Pinpoint the cell where the given text exists, returning its (x, y) midpoint coordinate. 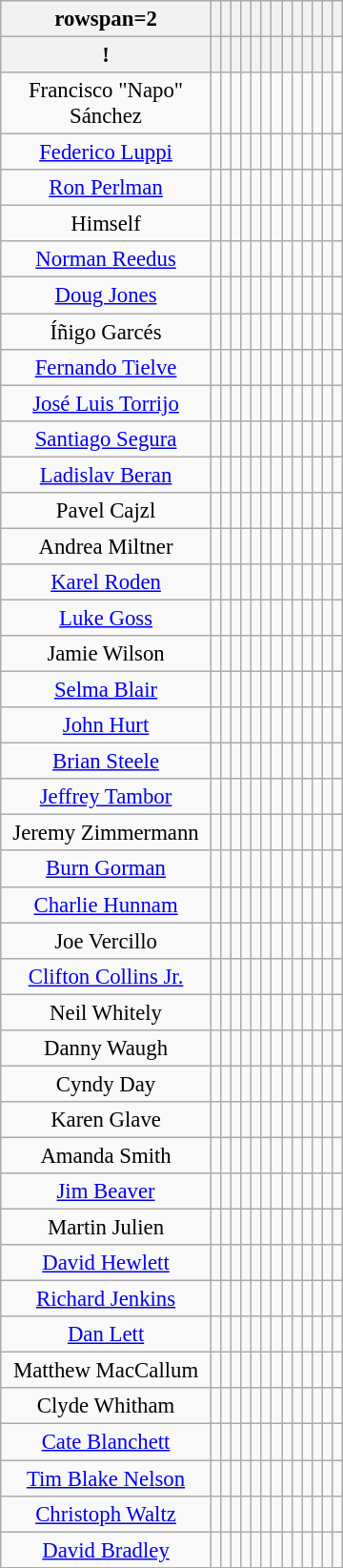
Jeffrey Tambor (107, 797)
Doug Jones (107, 295)
Francisco "Napo" Sánchez (107, 103)
Santiago Segura (107, 438)
Íñigo Garcés (107, 332)
David Hewlett (107, 1263)
Selma Blair (107, 690)
Federico Luppi (107, 153)
Danny Waugh (107, 1049)
Clyde Whitham (107, 1406)
Pavel Cajzl (107, 511)
Jim Beaver (107, 1191)
Karel Roden (107, 582)
rowspan=2 (107, 19)
Luke Goss (107, 618)
Charlie Hunnam (107, 905)
Clifton Collins Jr. (107, 976)
Himself (107, 224)
Richard Jenkins (107, 1299)
Dan Lett (107, 1334)
Cate Blanchett (107, 1442)
Jeremy Zimmermann (107, 833)
David Bradley (107, 1550)
Neil Whitely (107, 1012)
Joe Vercillo (107, 941)
Jamie Wilson (107, 654)
Ladislav Beran (107, 475)
Christoph Waltz (107, 1514)
Ron Perlman (107, 188)
John Hurt (107, 725)
Karen Glave (107, 1120)
! (107, 55)
Cyndy Day (107, 1084)
Amanda Smith (107, 1155)
Brian Steele (107, 762)
Norman Reedus (107, 260)
Burn Gorman (107, 869)
Matthew MacCallum (107, 1371)
José Luis Torrijo (107, 403)
Fernando Tielve (107, 367)
Andrea Miltner (107, 546)
Martin Julien (107, 1228)
Tim Blake Nelson (107, 1478)
